Provide the (x, y) coordinate of the cell's center where the given text is located.  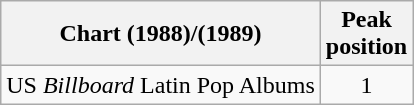
US Billboard Latin Pop Albums (161, 85)
1 (366, 85)
Chart (1988)/(1989) (161, 34)
Peakposition (366, 34)
